Detect which cell encompasses the target text, then output its (X, Y) center coordinate. 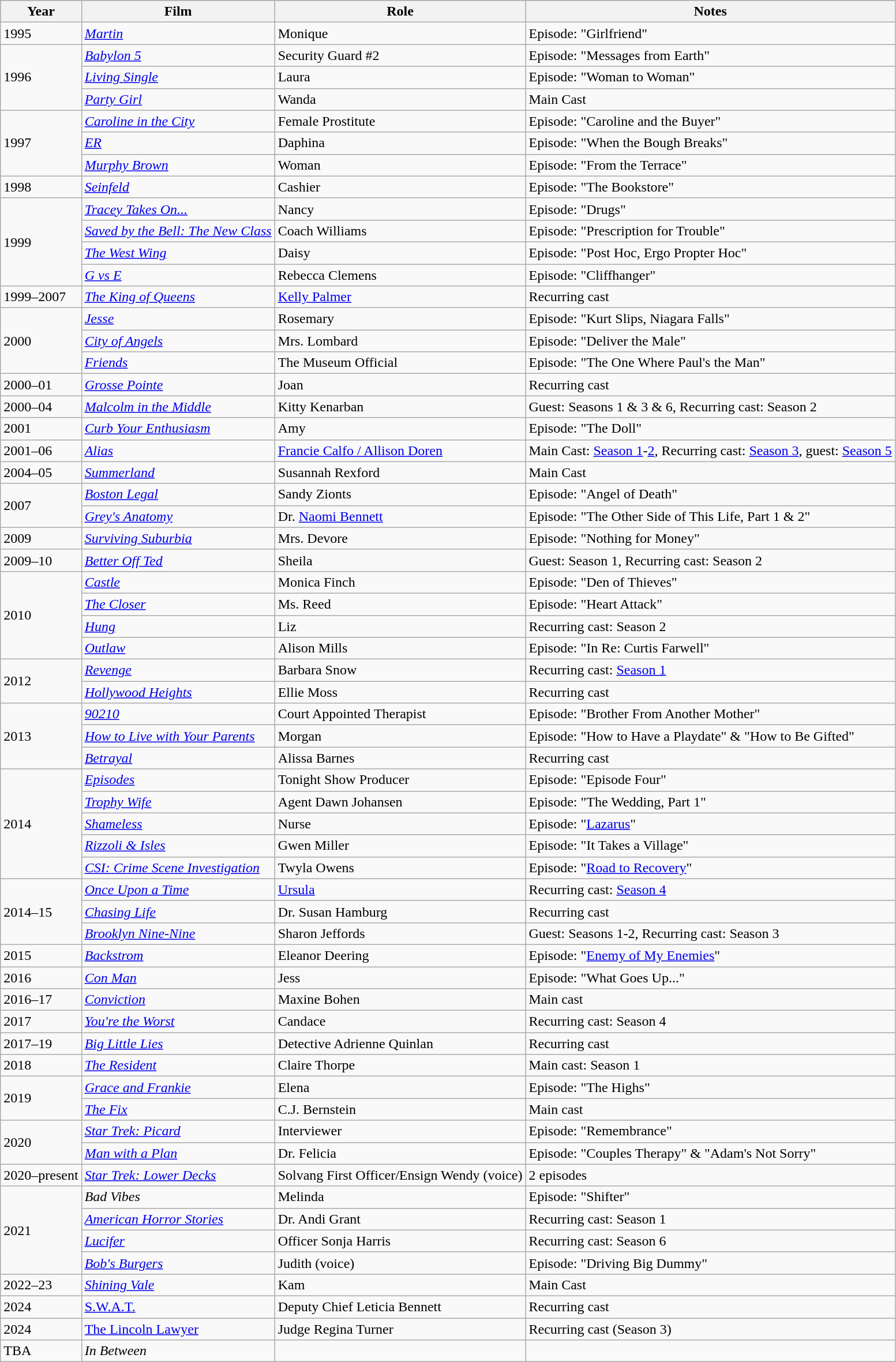
Star Trek: Picard (178, 1131)
Recurring cast: Season 6 (710, 1241)
2009 (41, 538)
Episode: "From the Terrace" (710, 165)
Judith (voice) (400, 1263)
Star Trek: Lower Decks (178, 1175)
The Closer (178, 604)
Episode: "Angel of Death" (710, 494)
Woman (400, 165)
Episode: "Nothing for Money" (710, 538)
Lucifer (178, 1241)
Sandy Zionts (400, 494)
The Lincoln Lawyer (178, 1329)
Agent Dawn Johansen (400, 802)
Kelly Palmer (400, 297)
Episode: "Enemy of My Enemies" (710, 955)
Conviction (178, 1000)
Nurse (400, 824)
2004–05 (41, 472)
2020 (41, 1142)
Barbara Snow (400, 670)
Francie Calfo / Allison Doren (400, 451)
Martin (178, 33)
1999–2007 (41, 297)
Better Off Ted (178, 560)
2009–10 (41, 560)
2014–15 (41, 911)
Malcolm in the Middle (178, 407)
The King of Queens (178, 297)
Episode: "Prescription for Trouble" (710, 231)
Judge Regina Turner (400, 1329)
Brooklyn Nine-Nine (178, 933)
Sharon Jeffords (400, 933)
Rosemary (400, 319)
Rebecca Clemens (400, 275)
Twyla Owens (400, 868)
Episode: "Kurt Slips, Niagara Falls" (710, 319)
2000–04 (41, 407)
Eleanor Deering (400, 955)
Episode: "The Wedding, Part 1" (710, 802)
Officer Sonja Harris (400, 1241)
Episode: "Lazarus" (710, 824)
Murphy Brown (178, 165)
Saved by the Bell: The New Class (178, 231)
Episode: "Driving Big Dummy" (710, 1263)
Alison Mills (400, 648)
Dr. Naomi Bennett (400, 516)
Con Man (178, 978)
2007 (41, 505)
1998 (41, 187)
You're the Worst (178, 1022)
Episode: "Road to Recovery" (710, 868)
Morgan (400, 736)
Episode: "Shifter" (710, 1197)
In Between (178, 1351)
90210 (178, 714)
Hollywood Heights (178, 692)
2001–06 (41, 451)
Ursula (400, 890)
Episode: "Den of Thieves" (710, 582)
Living Single (178, 77)
Film (178, 12)
Dr. Andi Grant (400, 1219)
Mrs. Devore (400, 538)
Guest: Season 1, Recurring cast: Season 2 (710, 560)
Outlaw (178, 648)
Melinda (400, 1197)
2001 (41, 429)
Tonight Show Producer (400, 780)
Amy (400, 429)
The West Wing (178, 253)
Episode: "In Re: Curtis Farwell" (710, 648)
Grey's Anatomy (178, 516)
Elena (400, 1087)
Episode: "It Takes a Village" (710, 846)
2016–17 (41, 1000)
2013 (41, 736)
Episode: "The Doll" (710, 429)
Year (41, 12)
Notes (710, 12)
Friends (178, 363)
Episode: "Deliver the Male" (710, 341)
Joan (400, 385)
Betrayal (178, 758)
Tracey Takes On... (178, 209)
Monique (400, 33)
Monica Finch (400, 582)
1996 (41, 77)
Shining Vale (178, 1285)
Episode: "Cliffhanger" (710, 275)
2016 (41, 978)
Episodes (178, 780)
Detective Adrienne Quinlan (400, 1044)
2018 (41, 1065)
The Fix (178, 1109)
2010 (41, 615)
Cashier (400, 187)
Episode: "When the Bough Breaks" (710, 143)
Episode: "The One Where Paul's the Man" (710, 363)
Bad Vibes (178, 1197)
The Museum Official (400, 363)
Rizzoli & Isles (178, 846)
2019 (41, 1098)
Episode: "The Bookstore" (710, 187)
Laura (400, 77)
2000–01 (41, 385)
Security Guard #2 (400, 55)
Episode: "How to Have a Playdate" & "How to Be Gifted" (710, 736)
Liz (400, 626)
Episode: "What Goes Up..." (710, 978)
Episode: "The Highs" (710, 1087)
Nancy (400, 209)
Guest: Seasons 1 & 3 & 6, Recurring cast: Season 2 (710, 407)
Sheila (400, 560)
Role (400, 12)
Revenge (178, 670)
Episode: "Episode Four" (710, 780)
2015 (41, 955)
Gwen Miller (400, 846)
Castle (178, 582)
ER (178, 143)
Alissa Barnes (400, 758)
Ms. Reed (400, 604)
American Horror Stories (178, 1219)
Episode: "Woman to Woman" (710, 77)
Court Appointed Therapist (400, 714)
1995 (41, 33)
Episode: "Girlfriend" (710, 33)
Man with a Plan (178, 1153)
Episode: "Caroline and the Buyer" (710, 121)
Seinfeld (178, 187)
Kitty Kenarban (400, 407)
Episode: "Remembrance" (710, 1131)
Chasing Life (178, 911)
Grosse Pointe (178, 385)
C.J. Bernstein (400, 1109)
CSI: Crime Scene Investigation (178, 868)
Caroline in the City (178, 121)
2017–19 (41, 1044)
Hung (178, 626)
Deputy Chief Leticia Bennett (400, 1307)
Claire Thorpe (400, 1065)
Episode: "Couples Therapy" & "Adam's Not Sorry" (710, 1153)
G vs E (178, 275)
Main Cast: Season 1-2, Recurring cast: Season 3, guest: Season 5 (710, 451)
Kam (400, 1285)
Episode: "Post Hoc, Ergo Propter Hoc" (710, 253)
Daphina (400, 143)
Maxine Bohen (400, 1000)
Main cast: Season 1 (710, 1065)
The Resident (178, 1065)
2020–present (41, 1175)
2017 (41, 1022)
S.W.A.T. (178, 1307)
Solvang First Officer/Ensign Wendy (voice) (400, 1175)
Recurring cast (Season 3) (710, 1329)
Episode: "Heart Attack" (710, 604)
Ellie Moss (400, 692)
Mrs. Lombard (400, 341)
1997 (41, 143)
City of Angels (178, 341)
Once Upon a Time (178, 890)
Trophy Wife (178, 802)
Jesse (178, 319)
2022–23 (41, 1285)
Curb Your Enthusiasm (178, 429)
How to Live with Your Parents (178, 736)
Surviving Suburbia (178, 538)
2 episodes (710, 1175)
TBA (41, 1351)
Episode: "The Other Side of This Life, Part 1 & 2" (710, 516)
Summerland (178, 472)
Coach Williams (400, 231)
Alias (178, 451)
2014 (41, 824)
2021 (41, 1230)
Wanda (400, 99)
Backstrom (178, 955)
Big Little Lies (178, 1044)
Dr. Felicia (400, 1153)
Guest: Seasons 1-2, Recurring cast: Season 3 (710, 933)
Shameless (178, 824)
2012 (41, 681)
1999 (41, 242)
Jess (400, 978)
Candace (400, 1022)
Female Prostitute (400, 121)
Episode: "Drugs" (710, 209)
Interviewer (400, 1131)
Boston Legal (178, 494)
Dr. Susan Hamburg (400, 911)
Episode: "Brother From Another Mother" (710, 714)
Susannah Rexford (400, 472)
Recurring cast: Season 2 (710, 626)
Daisy (400, 253)
Bob's Burgers (178, 1263)
Episode: "Messages from Earth" (710, 55)
Babylon 5 (178, 55)
Party Girl (178, 99)
Grace and Frankie (178, 1087)
2000 (41, 341)
